Locate the cell with the specified text and output its [x, y] center coordinate. 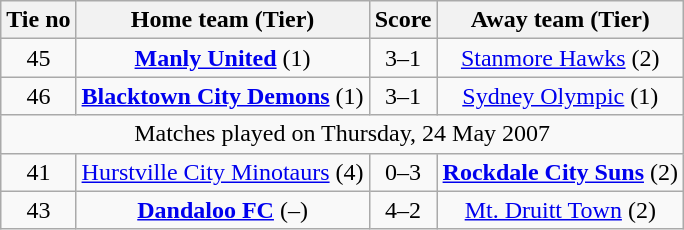
41 [38, 172]
43 [38, 210]
Home team (Tier) [222, 20]
Matches played on Thursday, 24 May 2007 [342, 134]
4–2 [403, 210]
Tie no [38, 20]
Score [403, 20]
Blacktown City Demons (1) [222, 96]
45 [38, 58]
Away team (Tier) [560, 20]
Rockdale City Suns (2) [560, 172]
Manly United (1) [222, 58]
Stanmore Hawks (2) [560, 58]
0–3 [403, 172]
Mt. Druitt Town (2) [560, 210]
46 [38, 96]
Hurstville City Minotaurs (4) [222, 172]
Dandaloo FC (–) [222, 210]
Sydney Olympic (1) [560, 96]
